Search for the cell housing the specified text and yield its (x, y) center coordinate. 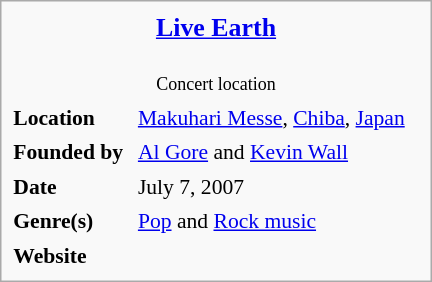
Makuhari Messe, Chiba, Japan (278, 117)
Location (72, 117)
Al Gore and Kevin Wall (278, 152)
Concert location (216, 83)
Pop and Rock music (278, 221)
Genre(s) (72, 221)
Website (72, 255)
Founded by (72, 152)
July 7, 2007 (278, 186)
Live Earth (216, 28)
Date (72, 186)
